Locate the cell with the specified text and output its [X, Y] center coordinate. 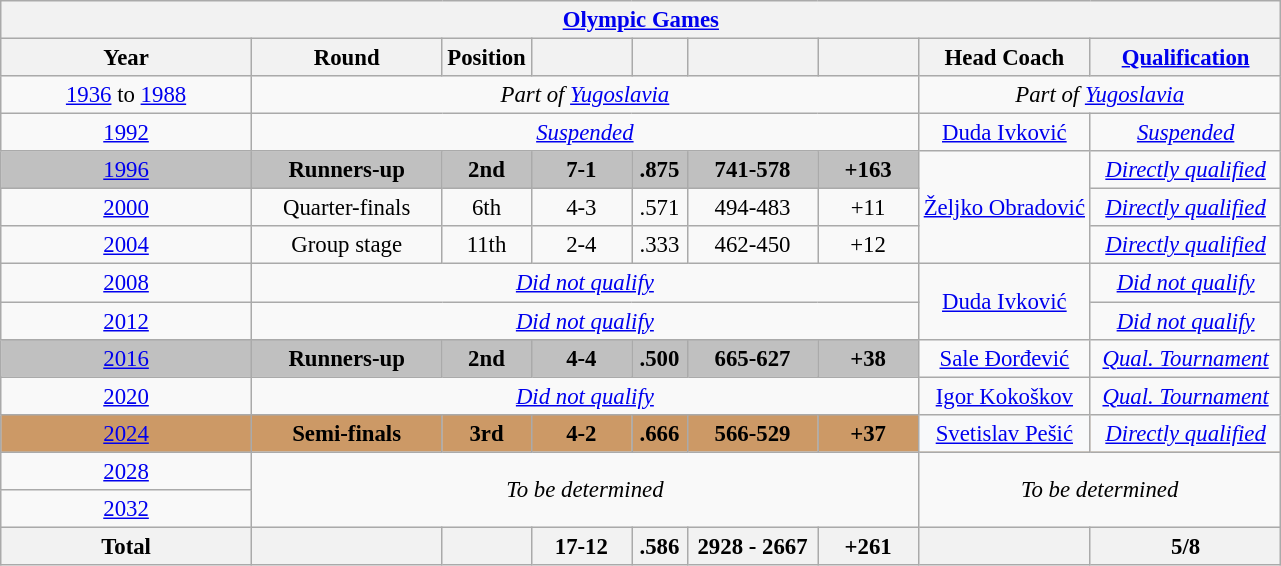
2028 [126, 471]
1936 to 1988 [126, 95]
2032 [126, 509]
4-3 [582, 208]
494-483 [752, 208]
2928 - 2667 [752, 546]
+11 [868, 208]
1996 [126, 170]
2000 [126, 208]
Round [346, 58]
Igor Kokoškov [1004, 396]
.333 [660, 245]
+37 [868, 433]
Sale Đorđević [1004, 358]
11th [486, 245]
6th [486, 208]
Svetislav Pešić [1004, 433]
3rd [486, 433]
.666 [660, 433]
Qualification [1186, 58]
Semi-finals [346, 433]
Total [126, 546]
462-450 [752, 245]
+163 [868, 170]
2012 [126, 321]
Quarter-finals [346, 208]
Head Coach [1004, 58]
5/8 [1186, 546]
4-2 [582, 433]
.586 [660, 546]
665-627 [752, 358]
+12 [868, 245]
.875 [660, 170]
741-578 [752, 170]
2-4 [582, 245]
2016 [126, 358]
2020 [126, 396]
Željko Obradović [1004, 208]
2008 [126, 283]
.571 [660, 208]
.500 [660, 358]
+38 [868, 358]
Year [126, 58]
2024 [126, 433]
Olympic Games [641, 20]
566-529 [752, 433]
7-1 [582, 170]
1992 [126, 133]
4-4 [582, 358]
Position [486, 58]
2004 [126, 245]
+261 [868, 546]
17-12 [582, 546]
Group stage [346, 245]
